Provide the (x, y) coordinate of the cell's center where the given text is located.  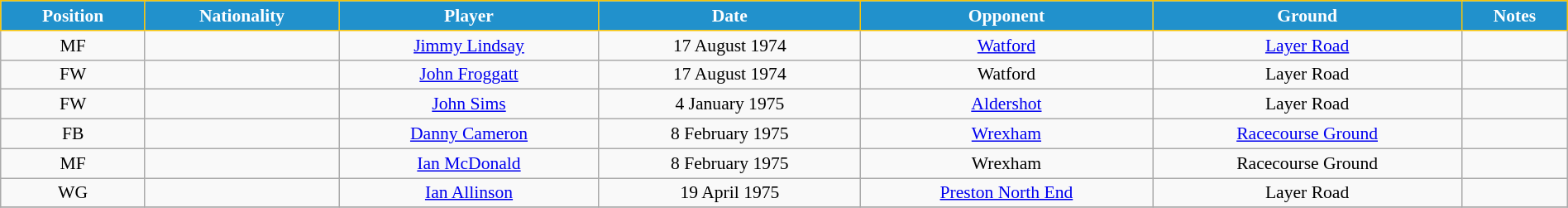
Ian Allinson (470, 193)
FB (73, 134)
Nationality (241, 16)
John Sims (470, 104)
Date (729, 16)
4 January 1975 (729, 104)
Jimmy Lindsay (470, 46)
Danny Cameron (470, 134)
Position (73, 16)
19 April 1975 (729, 193)
Notes (1515, 16)
Preston North End (1006, 193)
John Froggatt (470, 75)
Player (470, 16)
Opponent (1006, 16)
Ian McDonald (470, 163)
Ground (1307, 16)
WG (73, 193)
Aldershot (1006, 104)
